Extract the [x, y] coordinate from the center of the cell holding the provided text.  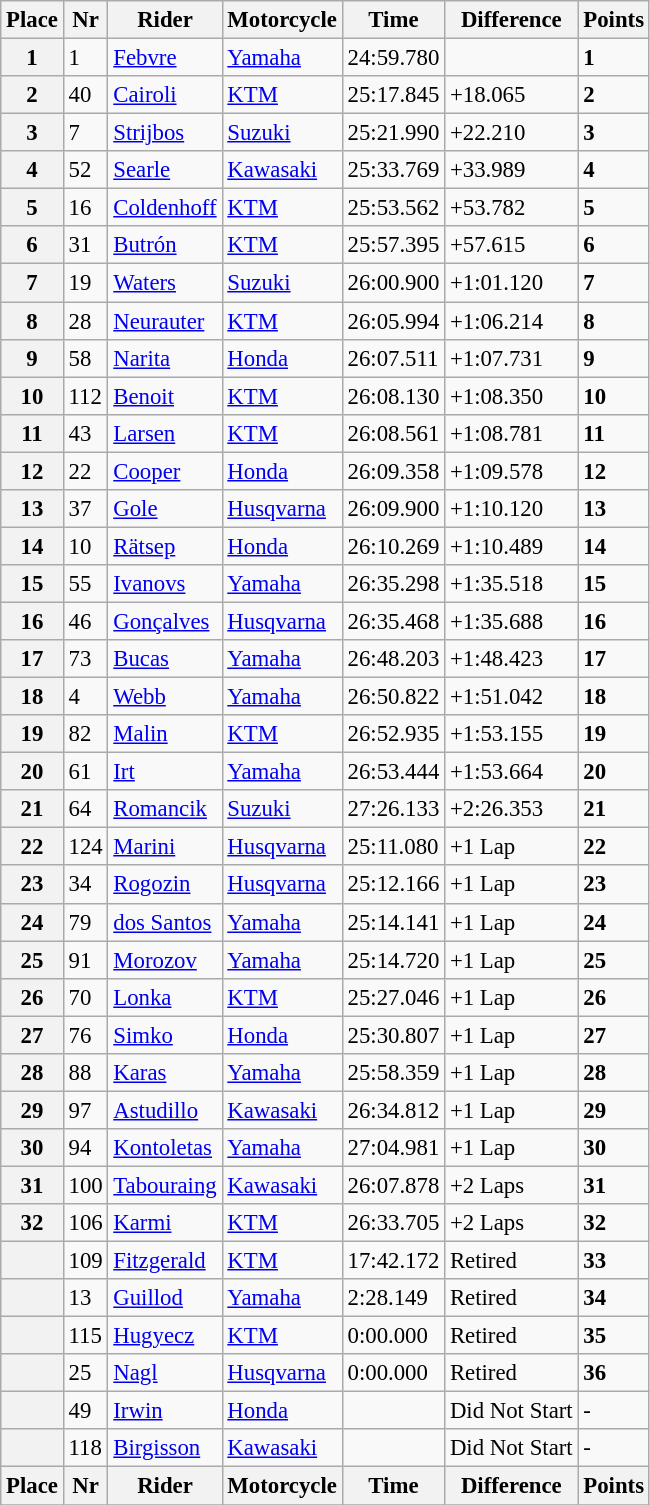
43 [86, 433]
25:27.046 [393, 997]
100 [86, 1185]
Lonka [165, 997]
Bucas [165, 659]
49 [86, 1411]
25:14.720 [393, 960]
106 [86, 1223]
Benoit [165, 396]
Waters [165, 283]
Neurauter [165, 321]
112 [86, 396]
25:30.807 [393, 1035]
35 [614, 1336]
Birgisson [165, 1449]
+18.065 [512, 95]
82 [86, 734]
97 [86, 1110]
+1:10.489 [512, 546]
46 [86, 621]
26:52.935 [393, 734]
26:00.900 [393, 283]
17:42.172 [393, 1261]
115 [86, 1336]
Hugyecz [165, 1336]
+1:48.423 [512, 659]
+1:35.518 [512, 584]
26:09.900 [393, 509]
Narita [165, 358]
26:33.705 [393, 1223]
25:33.769 [393, 170]
26:07.511 [393, 358]
Malin [165, 734]
25:58.359 [393, 1073]
26:35.468 [393, 621]
26:07.878 [393, 1185]
Rogozin [165, 885]
Simko [165, 1035]
27:26.133 [393, 809]
25:53.562 [393, 208]
70 [86, 997]
Gole [165, 509]
+1:53.155 [512, 734]
64 [86, 809]
Romancik [165, 809]
+22.210 [512, 133]
Searle [165, 170]
+53.782 [512, 208]
91 [86, 960]
Irt [165, 772]
Morozov [165, 960]
55 [86, 584]
Gonçalves [165, 621]
Coldenhoff [165, 208]
36 [614, 1373]
+1:09.578 [512, 471]
124 [86, 847]
Kontoletas [165, 1148]
37 [86, 509]
26:09.358 [393, 471]
+33.989 [512, 170]
109 [86, 1261]
73 [86, 659]
Ivanovs [165, 584]
+1:35.688 [512, 621]
26:34.812 [393, 1110]
+1:07.731 [512, 358]
Tabouraing [165, 1185]
79 [86, 922]
Webb [165, 697]
Fitzgerald [165, 1261]
25:57.395 [393, 245]
+57.615 [512, 245]
Nagl [165, 1373]
Butrón [165, 245]
94 [86, 1148]
+1:10.120 [512, 509]
25:12.166 [393, 885]
+1:53.664 [512, 772]
26:10.269 [393, 546]
Astudillo [165, 1110]
Guillod [165, 1298]
88 [86, 1073]
24:59.780 [393, 58]
25:17.845 [393, 95]
+2:26.353 [512, 809]
Cooper [165, 471]
Karmi [165, 1223]
26:35.298 [393, 584]
52 [86, 170]
26:53.444 [393, 772]
25:21.990 [393, 133]
Strijbos [165, 133]
26:08.561 [393, 433]
Irwin [165, 1411]
33 [614, 1261]
dos Santos [165, 922]
+1:01.120 [512, 283]
26:05.994 [393, 321]
+1:08.781 [512, 433]
58 [86, 358]
26:50.822 [393, 697]
Cairoli [165, 95]
61 [86, 772]
Rätsep [165, 546]
26:48.203 [393, 659]
26:08.130 [393, 396]
+1:08.350 [512, 396]
27:04.981 [393, 1148]
Febvre [165, 58]
76 [86, 1035]
+1:51.042 [512, 697]
25:14.141 [393, 922]
Marini [165, 847]
40 [86, 95]
+1:06.214 [512, 321]
118 [86, 1449]
Karas [165, 1073]
25:11.080 [393, 847]
2:28.149 [393, 1298]
Larsen [165, 433]
